For the text-containing cell, return its midpoint in [x, y] coordinate format. 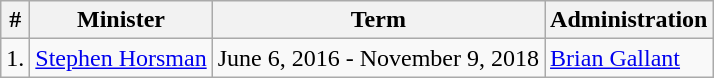
Administration [629, 20]
1. [16, 58]
Minister [121, 20]
# [16, 20]
Term [378, 20]
June 6, 2016 - November 9, 2018 [378, 58]
Brian Gallant [629, 58]
Stephen Horsman [121, 58]
